Capture the cell that displays the provided text and extract its [X, Y] central coordinate. 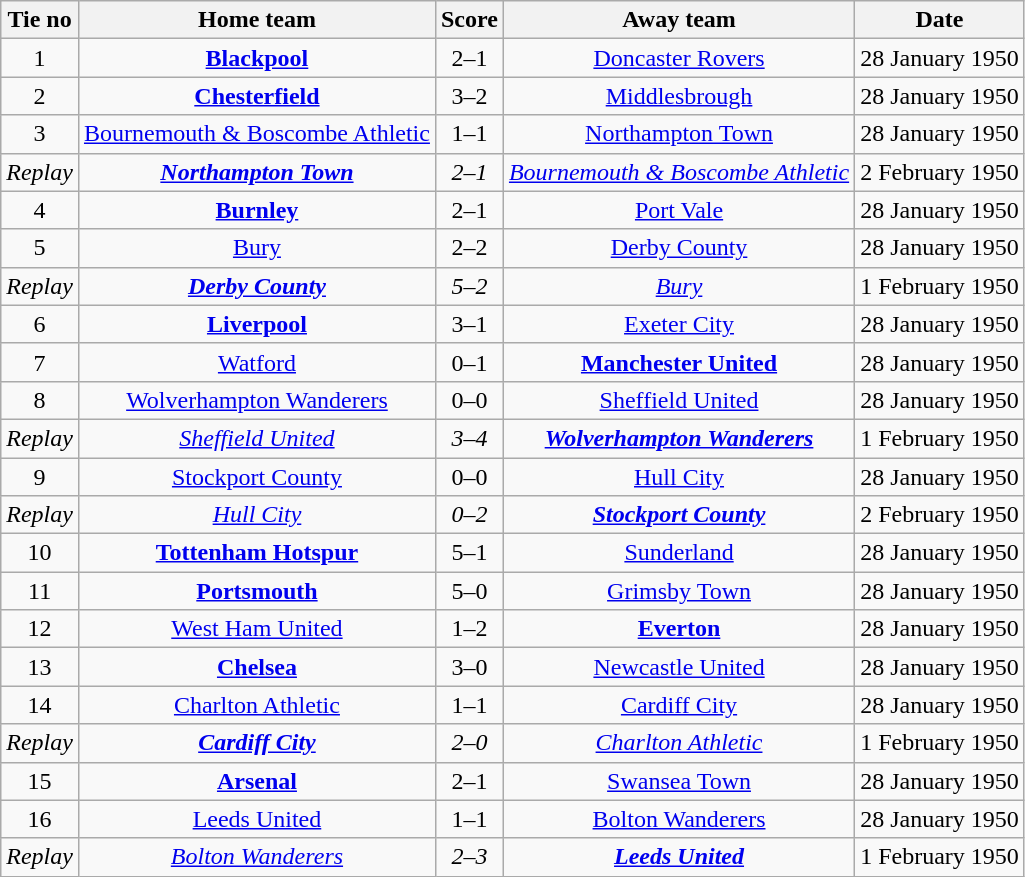
Tottenham Hotspur [256, 553]
Chelsea [256, 667]
5 [40, 248]
Port Vale [678, 210]
Watford [256, 362]
4 [40, 210]
Doncaster Rovers [678, 58]
14 [40, 705]
3–2 [469, 96]
Chesterfield [256, 96]
8 [40, 400]
Sunderland [678, 553]
16 [40, 819]
1 [40, 58]
5–0 [469, 591]
Manchester United [678, 362]
7 [40, 362]
Exeter City [678, 324]
3–4 [469, 438]
1–2 [469, 629]
10 [40, 553]
5–1 [469, 553]
0–2 [469, 515]
Away team [678, 20]
Portsmouth [256, 591]
Middlesbrough [678, 96]
11 [40, 591]
9 [40, 477]
Swansea Town [678, 781]
5–2 [469, 286]
3–1 [469, 324]
0–1 [469, 362]
2–3 [469, 857]
2–0 [469, 743]
Everton [678, 629]
Date [940, 20]
Burnley [256, 210]
Blackpool [256, 58]
13 [40, 667]
3–0 [469, 667]
Score [469, 20]
3 [40, 134]
Arsenal [256, 781]
15 [40, 781]
6 [40, 324]
Tie no [40, 20]
12 [40, 629]
2–2 [469, 248]
Liverpool [256, 324]
Grimsby Town [678, 591]
Newcastle United [678, 667]
2 [40, 96]
West Ham United [256, 629]
Home team [256, 20]
